Capture the cell that displays the provided text and extract its (x, y) central coordinate. 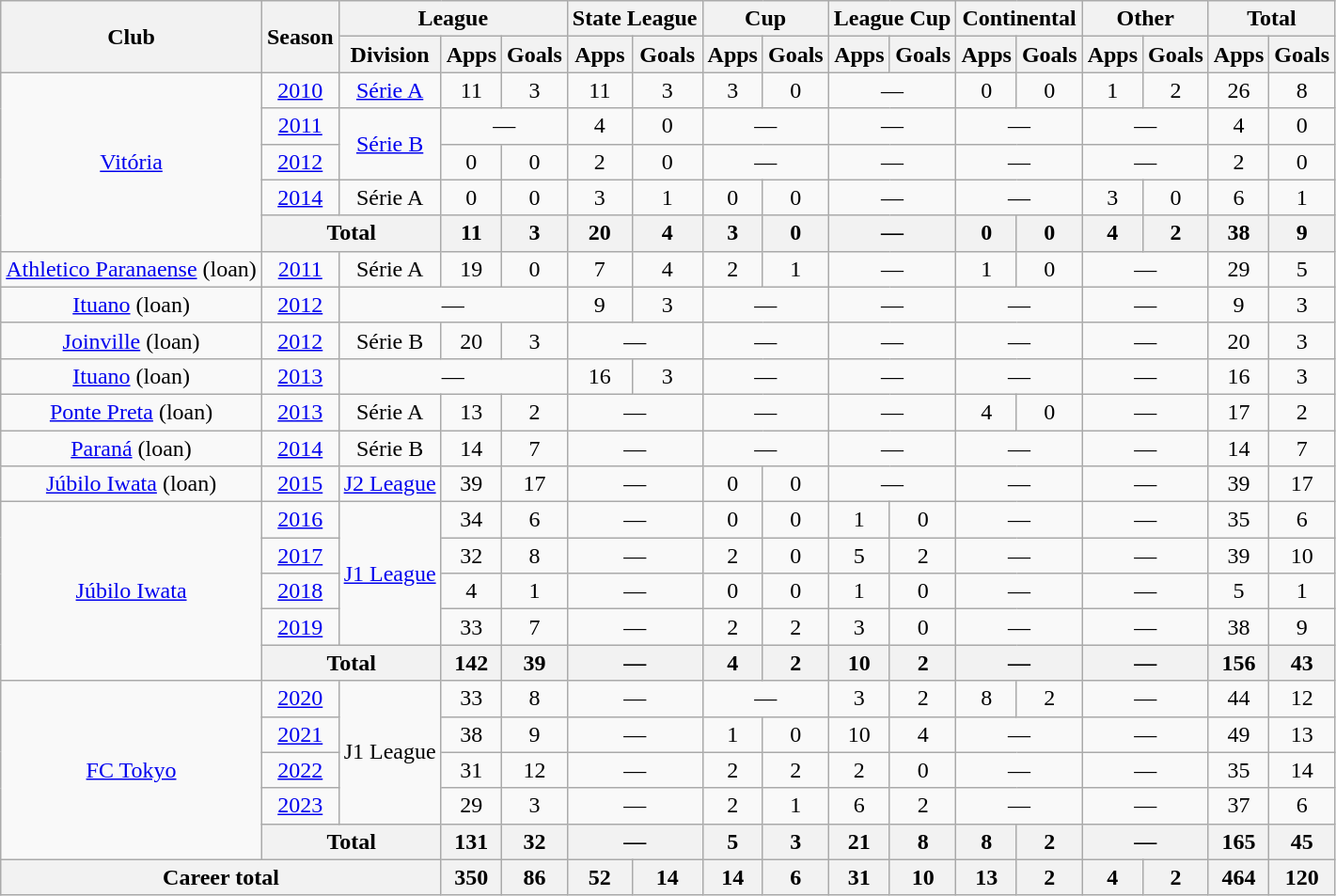
142 (471, 663)
86 (535, 877)
2022 (300, 770)
2019 (300, 627)
Athletico Paranaense (loan) (132, 269)
Joinville (loan) (132, 340)
Other (1145, 19)
2023 (300, 806)
Júbilo Iwata (loan) (132, 484)
2015 (300, 484)
45 (1302, 841)
League Cup (892, 19)
Division (389, 55)
FC Tokyo (132, 770)
165 (1238, 841)
2018 (300, 591)
131 (471, 841)
26 (1238, 90)
Cup (765, 19)
Continental (1019, 19)
34 (471, 520)
49 (1238, 734)
Ponte Preta (loan) (132, 412)
Paraná (loan) (132, 448)
52 (600, 877)
Season (300, 37)
19 (471, 269)
43 (1302, 663)
120 (1302, 877)
Júbilo Iwata (132, 591)
2017 (300, 556)
156 (1238, 663)
Club (132, 37)
State League (635, 19)
2016 (300, 520)
21 (859, 841)
464 (1238, 877)
2020 (300, 699)
League (453, 19)
44 (1238, 699)
37 (1238, 806)
2021 (300, 734)
2010 (300, 90)
J2 League (389, 484)
350 (471, 877)
Vitória (132, 162)
Career total (221, 877)
